Search for the cell housing the specified text and yield its (x, y) center coordinate. 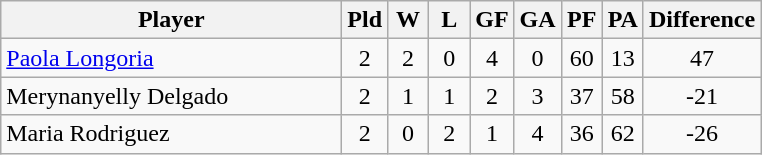
37 (582, 96)
Player (172, 20)
13 (622, 58)
Paola Longoria (172, 58)
60 (582, 58)
62 (622, 134)
58 (622, 96)
PF (582, 20)
3 (538, 96)
L (450, 20)
-26 (702, 134)
-21 (702, 96)
Merynanyelly Delgado (172, 96)
GF (492, 20)
47 (702, 58)
W (408, 20)
36 (582, 134)
Pld (365, 20)
Maria Rodriguez (172, 134)
GA (538, 20)
Difference (702, 20)
PA (622, 20)
